Provide the [X, Y] coordinate of the cell's center where the given text is located.  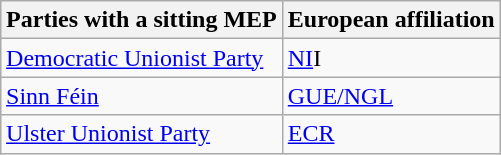
GUE/NGL [391, 96]
European affiliation [391, 20]
NII [391, 58]
Sinn Féin [142, 96]
Ulster Unionist Party [142, 134]
Parties with a sitting MEP [142, 20]
ECR [391, 134]
Democratic Unionist Party [142, 58]
